Output the (x, y) coordinate of the center of the cell containing the given text.  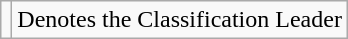
Denotes the Classification Leader (180, 20)
